Find where the given text appears and provide that cell's center as (x, y) coordinate. 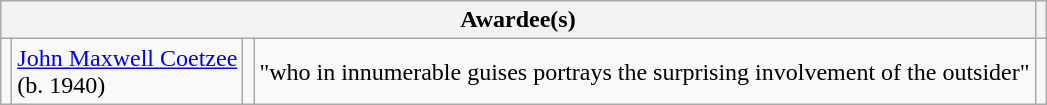
Awardee(s) (518, 20)
John Maxwell Coetzee(b. 1940) (128, 72)
"who in innumerable guises portrays the surprising involvement of the outsider" (644, 72)
